Detect which cell encompasses the target text, then output its [x, y] center coordinate. 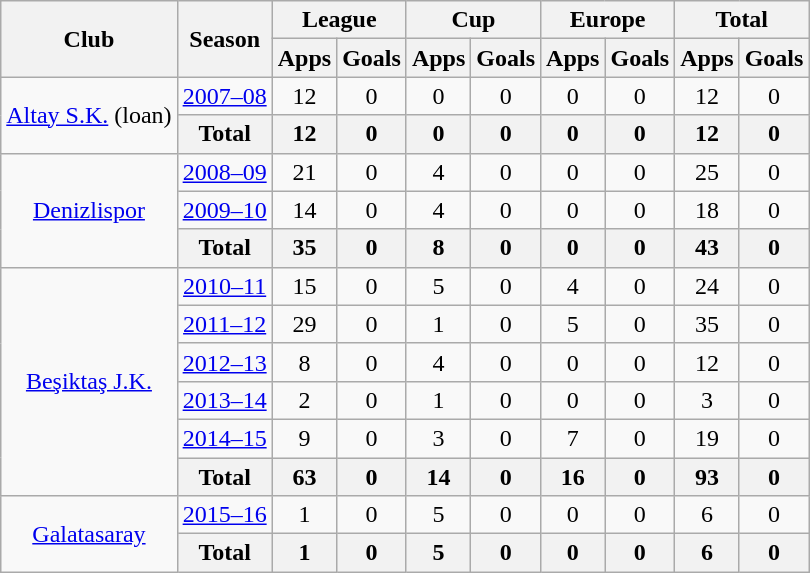
93 [707, 477]
Galatasaray [89, 534]
18 [707, 210]
19 [707, 438]
2007–08 [224, 96]
2010–11 [224, 286]
Altay S.K. (loan) [89, 115]
League [339, 20]
Cup [473, 20]
29 [304, 324]
2015–16 [224, 515]
21 [304, 172]
2011–12 [224, 324]
43 [707, 248]
15 [304, 286]
Beşiktaş J.K. [89, 381]
2009–10 [224, 210]
2014–15 [224, 438]
Season [224, 39]
Club [89, 39]
2013–14 [224, 400]
24 [707, 286]
63 [304, 477]
2012–13 [224, 362]
7 [573, 438]
Denizlispor [89, 210]
2008–09 [224, 172]
16 [573, 477]
25 [707, 172]
2 [304, 400]
9 [304, 438]
Europe [608, 20]
